Return (X, Y) of the center of cell containing provided text 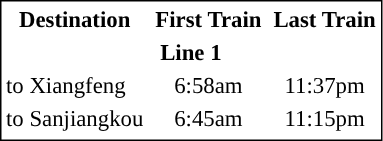
6:58am (208, 85)
Destination (74, 19)
11:37pm (324, 85)
Line 1 (190, 53)
to Sanjiangkou (74, 119)
11:15pm (324, 119)
First Train (208, 19)
to Xiangfeng (74, 85)
Last Train (324, 19)
6:45am (208, 119)
